From the cell containing the given text, extract its center point as (x, y) coordinate. 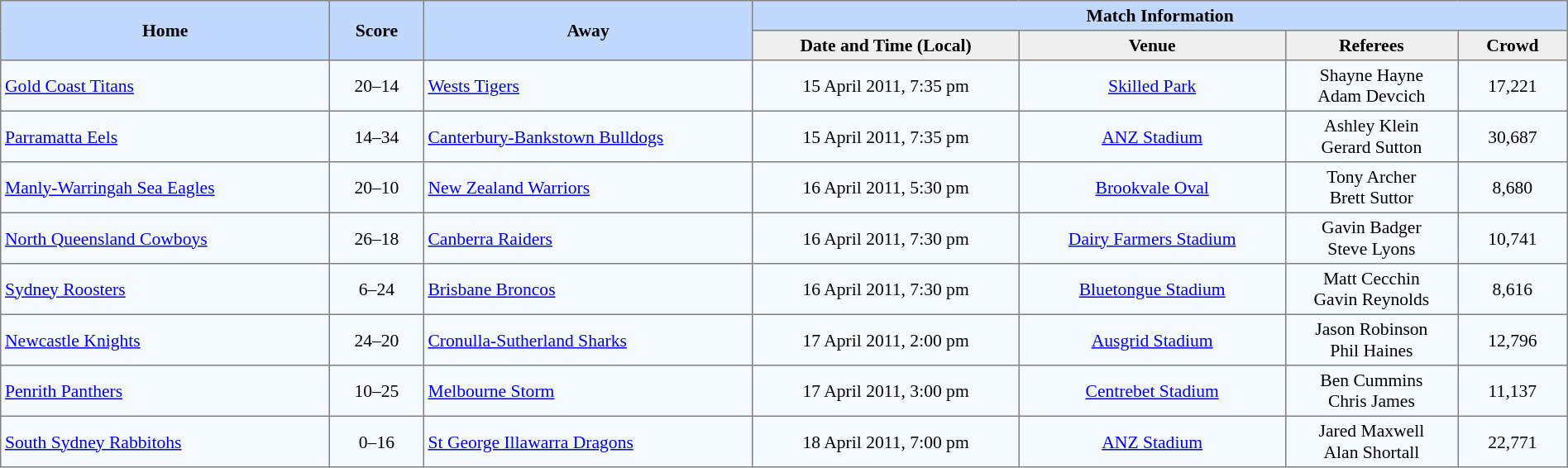
St George Illawarra Dragons (588, 442)
Cronulla-Sutherland Sharks (588, 340)
Tony ArcherBrett Suttor (1371, 188)
Home (165, 31)
Referees (1371, 45)
10–25 (377, 391)
North Queensland Cowboys (165, 238)
12,796 (1513, 340)
17,221 (1513, 86)
South Sydney Rabbitohs (165, 442)
8,680 (1513, 188)
0–16 (377, 442)
New Zealand Warriors (588, 188)
Gold Coast Titans (165, 86)
Melbourne Storm (588, 391)
30,687 (1513, 136)
Ben CumminsChris James (1371, 391)
6–24 (377, 289)
16 April 2011, 5:30 pm (886, 188)
17 April 2011, 2:00 pm (886, 340)
Match Information (1159, 16)
Bluetongue Stadium (1152, 289)
Crowd (1513, 45)
Parramatta Eels (165, 136)
20–14 (377, 86)
Matt CecchinGavin Reynolds (1371, 289)
Dairy Farmers Stadium (1152, 238)
Wests Tigers (588, 86)
Brookvale Oval (1152, 188)
18 April 2011, 7:00 pm (886, 442)
Manly-Warringah Sea Eagles (165, 188)
Canterbury-Bankstown Bulldogs (588, 136)
Shayne Hayne Adam Devcich (1371, 86)
Venue (1152, 45)
20–10 (377, 188)
Date and Time (Local) (886, 45)
Jason RobinsonPhil Haines (1371, 340)
8,616 (1513, 289)
24–20 (377, 340)
Canberra Raiders (588, 238)
Penrith Panthers (165, 391)
14–34 (377, 136)
Ashley Klein Gerard Sutton (1371, 136)
Brisbane Broncos (588, 289)
Centrebet Stadium (1152, 391)
11,137 (1513, 391)
Sydney Roosters (165, 289)
10,741 (1513, 238)
26–18 (377, 238)
22,771 (1513, 442)
17 April 2011, 3:00 pm (886, 391)
Score (377, 31)
Jared MaxwellAlan Shortall (1371, 442)
Skilled Park (1152, 86)
Newcastle Knights (165, 340)
Away (588, 31)
Gavin Badger Steve Lyons (1371, 238)
Ausgrid Stadium (1152, 340)
